Capture the cell that displays the provided text and extract its [X, Y] central coordinate. 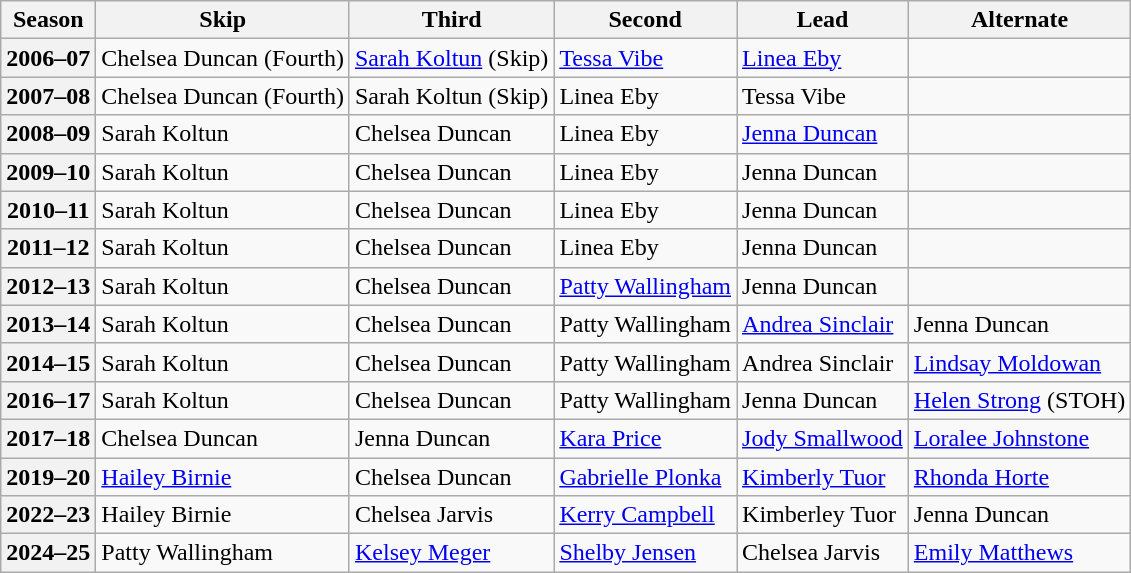
Alternate [1020, 20]
Loralee Johnstone [1020, 438]
Season [48, 20]
Jody Smallwood [823, 438]
Lead [823, 20]
2011–12 [48, 248]
2017–18 [48, 438]
2024–25 [48, 553]
2009–10 [48, 172]
Kimberley Tuor [823, 515]
2007–08 [48, 96]
Emily Matthews [1020, 553]
Shelby Jensen [646, 553]
Third [451, 20]
2016–17 [48, 400]
Lindsay Moldowan [1020, 362]
2022–23 [48, 515]
2012–13 [48, 286]
Helen Strong (STOH) [1020, 400]
Kelsey Meger [451, 553]
2019–20 [48, 477]
Second [646, 20]
Kerry Campbell [646, 515]
Kimberly Tuor [823, 477]
2008–09 [48, 134]
Skip [223, 20]
Rhonda Horte [1020, 477]
2014–15 [48, 362]
2010–11 [48, 210]
Gabrielle Plonka [646, 477]
2013–14 [48, 324]
Kara Price [646, 438]
2006–07 [48, 58]
